Return [x, y] of the center of cell containing provided text 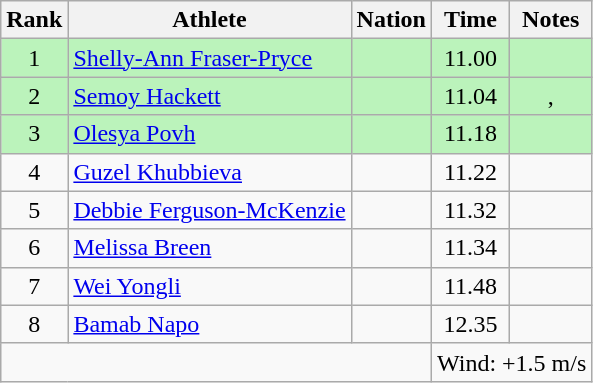
5 [34, 210]
7 [34, 286]
Olesya Povh [210, 134]
Bamab Napo [210, 324]
, [551, 96]
3 [34, 134]
Rank [34, 20]
Semoy Hackett [210, 96]
12.35 [470, 324]
4 [34, 172]
11.22 [470, 172]
Notes [551, 20]
Wei Yongli [210, 286]
Melissa Breen [210, 248]
11.32 [470, 210]
8 [34, 324]
Guzel Khubbieva [210, 172]
Nation [391, 20]
Wind: +1.5 m/s [511, 362]
11.34 [470, 248]
11.18 [470, 134]
11.00 [470, 58]
6 [34, 248]
11.48 [470, 286]
Time [470, 20]
Shelly-Ann Fraser-Pryce [210, 58]
Athlete [210, 20]
11.04 [470, 96]
Debbie Ferguson-McKenzie [210, 210]
1 [34, 58]
2 [34, 96]
